Extract the (X, Y) coordinate from the center of the cell holding the provided text.  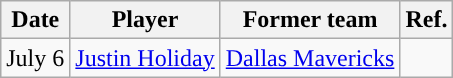
Ref. (426, 20)
July 6 (36, 58)
Justin Holiday (145, 58)
Date (36, 20)
Dallas Mavericks (310, 58)
Former team (310, 20)
Player (145, 20)
